Identify which cell holds the provided text, then report its [X, Y] central coordinate. 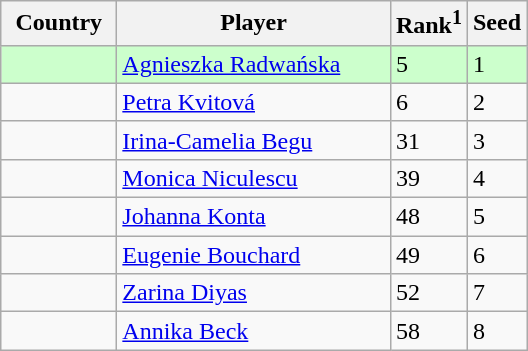
58 [428, 331]
Johanna Konta [254, 217]
Country [59, 24]
Player [254, 24]
Annika Beck [254, 331]
Monica Niculescu [254, 178]
48 [428, 217]
1 [496, 64]
Zarina Diyas [254, 293]
2 [496, 102]
31 [428, 140]
Seed [496, 24]
7 [496, 293]
52 [428, 293]
8 [496, 331]
39 [428, 178]
Eugenie Bouchard [254, 255]
49 [428, 255]
Rank1 [428, 24]
Agnieszka Radwańska [254, 64]
Irina-Camelia Begu [254, 140]
Petra Kvitová [254, 102]
3 [496, 140]
4 [496, 178]
